Output the [x, y] coordinate of the center of the cell containing the given text.  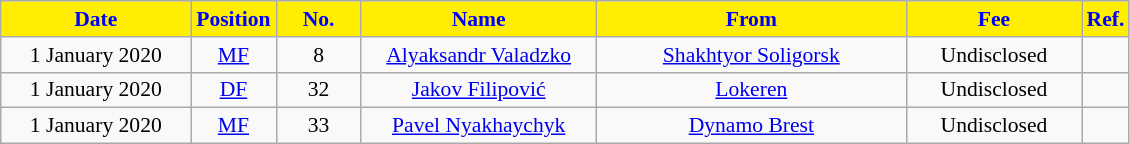
No. [318, 19]
Shakhtyor Soligorsk [751, 55]
Dynamo Brest [751, 126]
Date [96, 19]
DF [234, 90]
Pavel Nyakhaychyk [478, 126]
Lokeren [751, 90]
32 [318, 90]
Fee [994, 19]
Alyaksandr Valadzko [478, 55]
Position [234, 19]
Jakov Filipović [478, 90]
Name [478, 19]
8 [318, 55]
Ref. [1106, 19]
From [751, 19]
33 [318, 126]
